Extract the (X, Y) coordinate from the center of the cell holding the provided text.  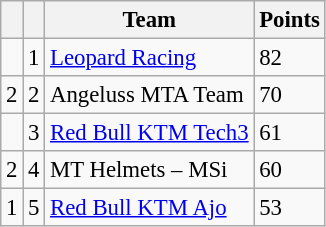
60 (290, 170)
53 (290, 208)
3 (34, 133)
Team (150, 20)
82 (290, 58)
Red Bull KTM Tech3 (150, 133)
Angeluss MTA Team (150, 95)
Red Bull KTM Ajo (150, 208)
5 (34, 208)
Leopard Racing (150, 58)
4 (34, 170)
Points (290, 20)
MT Helmets – MSi (150, 170)
61 (290, 133)
70 (290, 95)
